Identify which cell holds the provided text, then report its [X, Y] central coordinate. 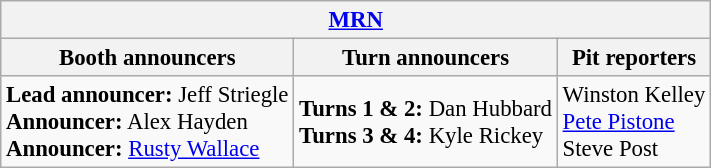
MRN [356, 20]
Winston KelleyPete PistoneSteve Post [634, 122]
Booth announcers [148, 58]
Turns 1 & 2: Dan HubbardTurns 3 & 4: Kyle Rickey [426, 122]
Pit reporters [634, 58]
Lead announcer: Jeff StriegleAnnouncer: Alex HaydenAnnouncer: Rusty Wallace [148, 122]
Turn announcers [426, 58]
